Output the [X, Y] coordinate of the center of the cell containing the given text.  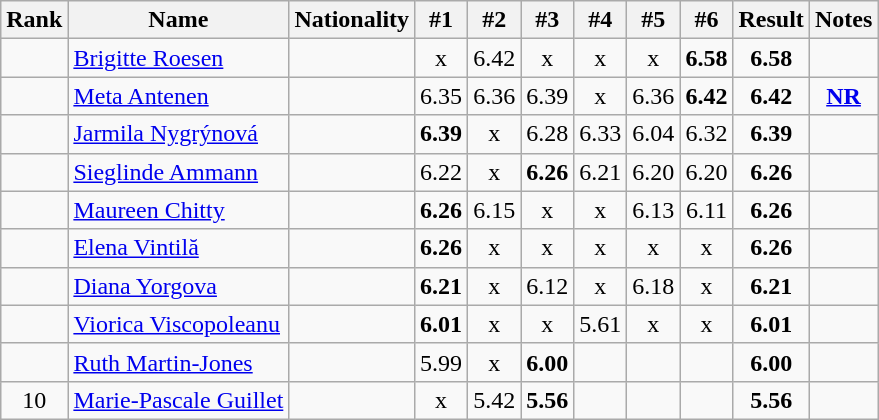
Marie-Pascale Guillet [178, 400]
6.11 [706, 210]
#3 [548, 20]
Elena Vintilă [178, 248]
Diana Yorgova [178, 286]
6.22 [442, 172]
NR [843, 96]
6.28 [548, 134]
6.32 [706, 134]
Viorica Viscopoleanu [178, 324]
6.35 [442, 96]
5.61 [600, 324]
6.04 [654, 134]
6.12 [548, 286]
10 [34, 400]
Rank [34, 20]
Meta Antenen [178, 96]
Sieglinde Ammann [178, 172]
Result [771, 20]
6.18 [654, 286]
6.15 [494, 210]
Notes [843, 20]
#4 [600, 20]
Maureen Chitty [178, 210]
#5 [654, 20]
5.42 [494, 400]
Brigitte Roesen [178, 58]
6.13 [654, 210]
Name [178, 20]
5.99 [442, 362]
Jarmila Nygrýnová [178, 134]
Ruth Martin-Jones [178, 362]
6.33 [600, 134]
Nationality [352, 20]
#2 [494, 20]
#1 [442, 20]
#6 [706, 20]
